Find where the given text appears and provide that cell's center as [x, y] coordinate. 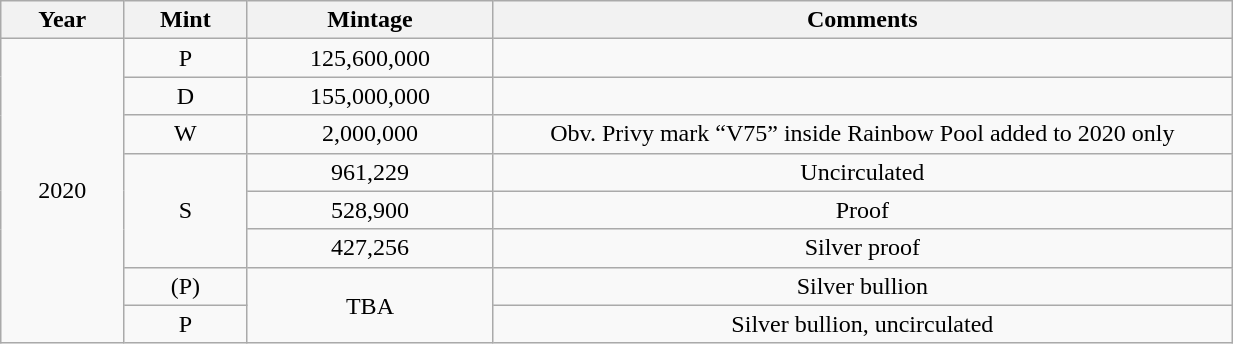
D [186, 96]
Comments [862, 20]
Uncirculated [862, 172]
125,600,000 [370, 58]
2,000,000 [370, 134]
2020 [62, 191]
Year [62, 20]
Mint [186, 20]
Silver bullion, uncirculated [862, 324]
S [186, 210]
(P) [186, 286]
Obv. Privy mark “V75” inside Rainbow Pool added to 2020 only [862, 134]
155,000,000 [370, 96]
Mintage [370, 20]
961,229 [370, 172]
528,900 [370, 210]
Silver bullion [862, 286]
427,256 [370, 248]
TBA [370, 305]
Silver proof [862, 248]
W [186, 134]
Proof [862, 210]
